Capture the cell that displays the provided text and extract its [x, y] central coordinate. 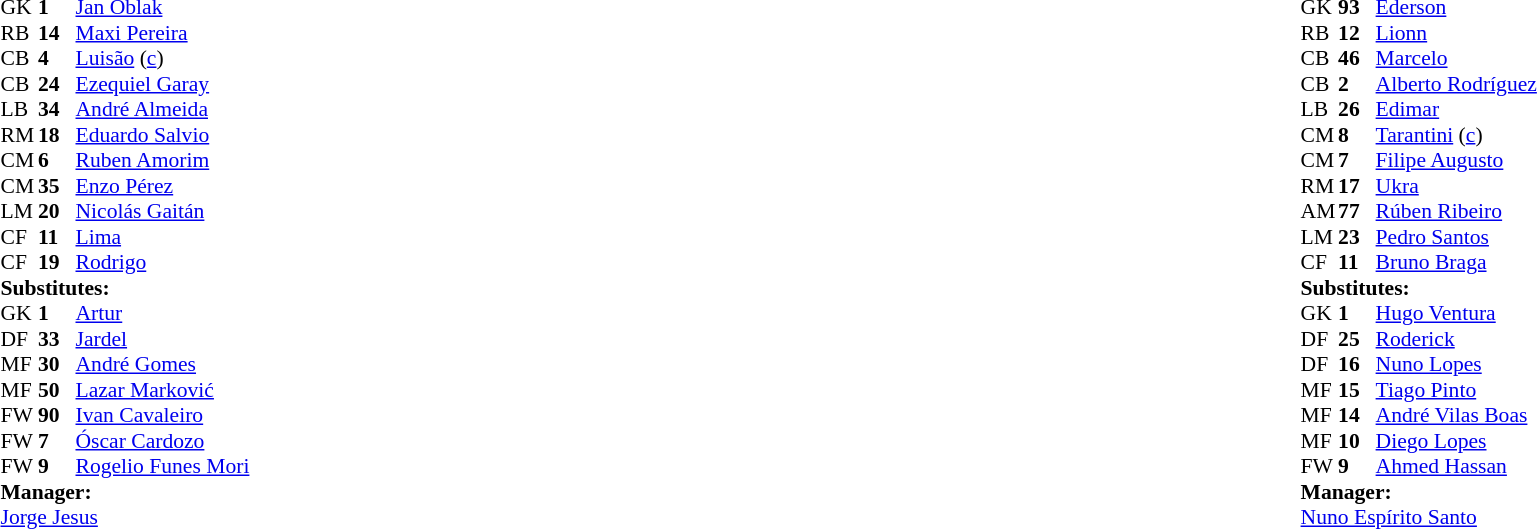
Rogelio Funes Mori [163, 467]
Ahmed Hassan [1456, 467]
Lionn [1456, 33]
Lima [163, 237]
Tarantini (c) [1456, 135]
90 [57, 415]
Ezequiel Garay [163, 84]
Ukra [1456, 186]
17 [1357, 186]
10 [1357, 441]
Ivan Cavaleiro [163, 415]
Filipe Augusto [1456, 161]
Lazar Marković [163, 390]
Enzo Pérez [163, 186]
Rúben Ribeiro [1456, 211]
18 [57, 135]
Nuno Lopes [1456, 365]
Bruno Braga [1456, 263]
Nicolás Gaitán [163, 211]
Diego Lopes [1456, 441]
8 [1357, 135]
6 [57, 161]
46 [1357, 59]
Pedro Santos [1456, 237]
Eduardo Salvio [163, 135]
77 [1357, 211]
15 [1357, 390]
50 [57, 390]
Óscar Cardozo [163, 441]
Marcelo [1456, 59]
André Almeida [163, 109]
Maxi Pereira [163, 33]
Ruben Amorim [163, 161]
26 [1357, 109]
20 [57, 211]
25 [1357, 339]
30 [57, 365]
Tiago Pinto [1456, 390]
12 [1357, 33]
33 [57, 339]
19 [57, 263]
35 [57, 186]
Hugo Ventura [1456, 313]
Jardel [163, 339]
Alberto Rodríguez [1456, 84]
AM [1320, 211]
Artur [163, 313]
4 [57, 59]
Roderick [1456, 339]
24 [57, 84]
23 [1357, 237]
16 [1357, 365]
André Gomes [163, 365]
2 [1357, 84]
André Vilas Boas [1456, 415]
Edimar [1456, 109]
Luisão (c) [163, 59]
Rodrigo [163, 263]
34 [57, 109]
